Pinpoint the cell where the given text exists, returning its [X, Y] midpoint coordinate. 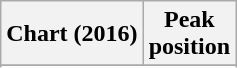
Chart (2016) [72, 34]
Peak position [189, 34]
